Locate the cell with the specified text and output its (x, y) center coordinate. 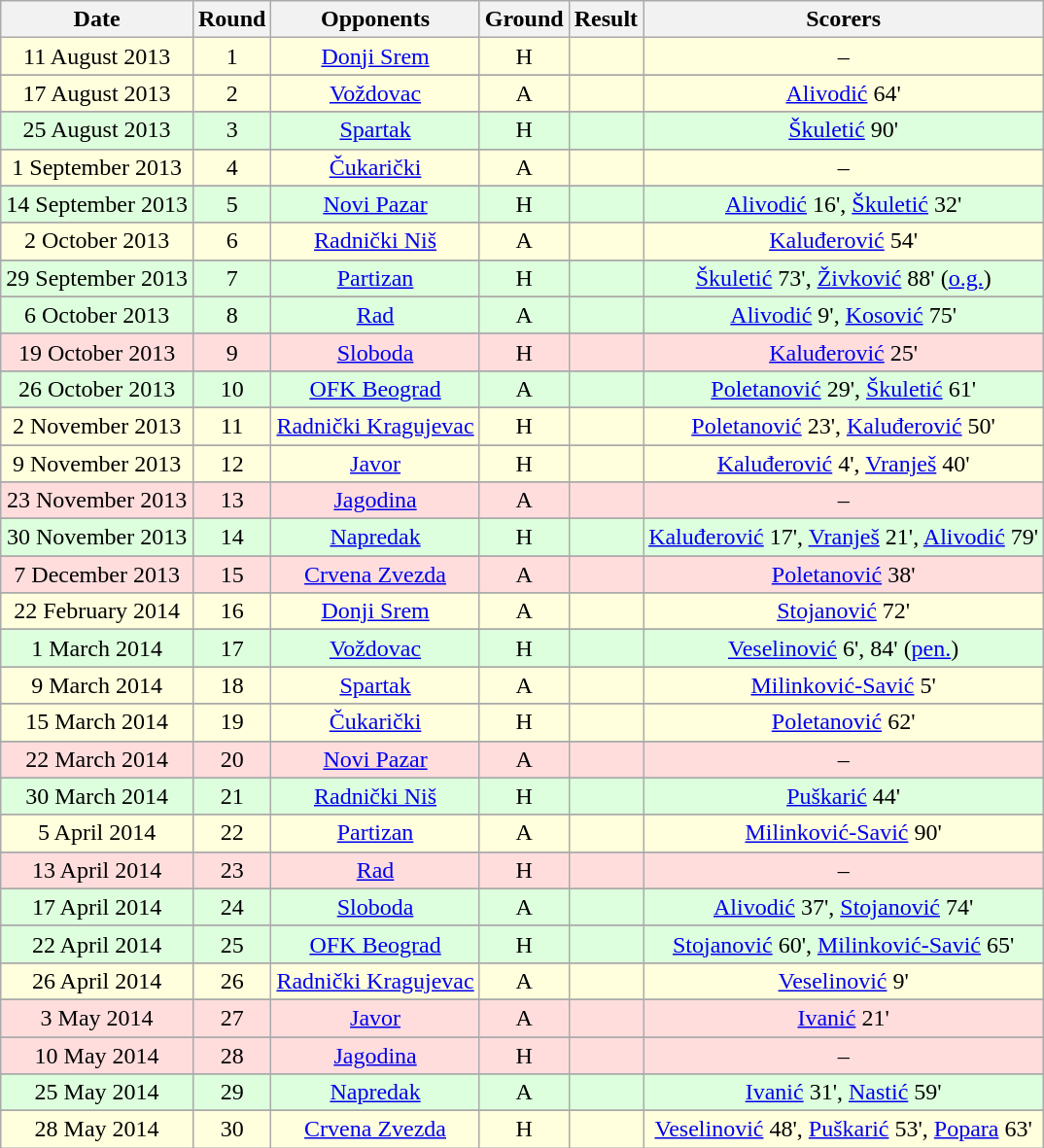
7 December 2013 (97, 574)
Stojanović 60', Milinković-Savić 65' (844, 944)
11 (231, 426)
21 (231, 796)
17 April 2014 (97, 907)
26 October 2013 (97, 389)
10 (231, 389)
14 September 2013 (97, 204)
Milinković-Savić 5' (844, 685)
Ivanić 21' (844, 1018)
20 (231, 759)
13 (231, 501)
2 November 2013 (97, 426)
12 (231, 464)
23 (231, 870)
10 May 2014 (97, 1055)
24 (231, 907)
16 (231, 611)
Veselinović 48', Puškarić 53', Popara 63' (844, 1130)
Škuletić 73', Živković 88' (o.g.) (844, 278)
9 November 2013 (97, 464)
Date (97, 19)
30 (231, 1130)
Scorers (844, 19)
27 (231, 1018)
25 May 2014 (97, 1093)
Alivodić 64' (844, 93)
28 (231, 1055)
Ground (524, 19)
Ivanić 31', Nastić 59' (844, 1093)
Kaluđerović 54' (844, 241)
Poletanović 29', Škuletić 61' (844, 389)
Result (606, 19)
4 (231, 167)
Opponents (375, 19)
25 August 2013 (97, 130)
3 May 2014 (97, 1018)
5 (231, 204)
30 November 2013 (97, 538)
6 (231, 241)
19 October 2013 (97, 352)
Puškarić 44' (844, 796)
Round (231, 19)
1 March 2014 (97, 648)
3 (231, 130)
Milinković-Savić 90' (844, 833)
Škuletić 90' (844, 130)
14 (231, 538)
19 (231, 722)
22 April 2014 (97, 944)
13 April 2014 (97, 870)
29 September 2013 (97, 278)
7 (231, 278)
17 (231, 648)
15 (231, 574)
Stojanović 72' (844, 611)
17 August 2013 (97, 93)
Kaluđerović 4', Vranješ 40' (844, 464)
25 (231, 944)
Veselinović 6', 84' (pen.) (844, 648)
9 March 2014 (97, 685)
26 (231, 981)
26 April 2014 (97, 981)
15 March 2014 (97, 722)
28 May 2014 (97, 1130)
Kaluđerović 25' (844, 352)
29 (231, 1093)
22 (231, 833)
22 February 2014 (97, 611)
Poletanović 38' (844, 574)
5 April 2014 (97, 833)
Alivodić 37', Stojanović 74' (844, 907)
18 (231, 685)
30 March 2014 (97, 796)
22 March 2014 (97, 759)
2 (231, 93)
8 (231, 315)
9 (231, 352)
1 September 2013 (97, 167)
Alivodić 16', Škuletić 32' (844, 204)
Poletanović 62' (844, 722)
Poletanović 23', Kaluđerović 50' (844, 426)
6 October 2013 (97, 315)
11 August 2013 (97, 56)
Veselinović 9' (844, 981)
Alivodić 9', Kosović 75' (844, 315)
2 October 2013 (97, 241)
23 November 2013 (97, 501)
Kaluđerović 17', Vranješ 21', Alivodić 79' (844, 538)
1 (231, 56)
